Return [x, y] of the center of cell containing provided text 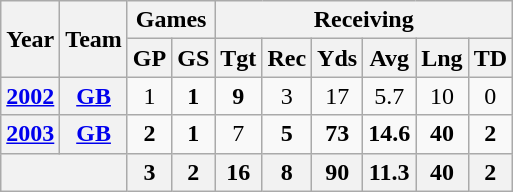
9 [238, 96]
90 [338, 172]
Receiving [364, 20]
Lng [442, 58]
0 [490, 96]
11.3 [390, 172]
10 [442, 96]
2003 [30, 134]
Yds [338, 58]
Games [170, 20]
14.6 [390, 134]
17 [338, 96]
5.7 [390, 96]
7 [238, 134]
Tgt [238, 58]
73 [338, 134]
GS [194, 58]
Avg [390, 58]
5 [287, 134]
TD [490, 58]
8 [287, 172]
Rec [287, 58]
Team [94, 39]
2002 [30, 96]
GP [149, 58]
16 [238, 172]
Year [30, 39]
